Locate the cell with the specified text and output its [x, y] center coordinate. 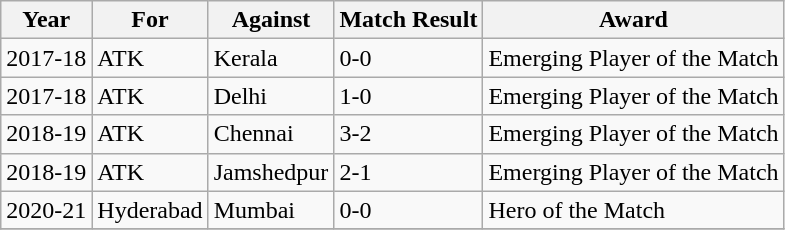
Mumbai [271, 210]
Award [634, 20]
Kerala [271, 58]
Hero of the Match [634, 210]
Hyderabad [150, 210]
2020-21 [46, 210]
2-1 [408, 172]
For [150, 20]
Against [271, 20]
Year [46, 20]
Delhi [271, 96]
Jamshedpur [271, 172]
Chennai [271, 134]
Match Result [408, 20]
1-0 [408, 96]
3-2 [408, 134]
